Extract the [x, y] coordinate from the center of the cell holding the provided text.  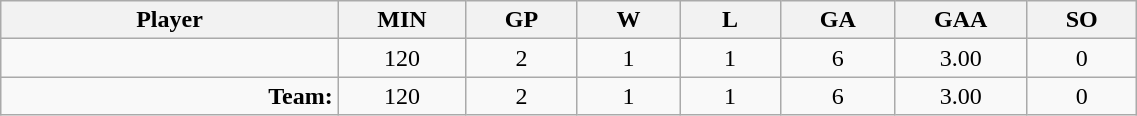
GA [838, 20]
Player [170, 20]
Team: [170, 96]
GAA [961, 20]
L [730, 20]
W [628, 20]
SO [1081, 20]
MIN [402, 20]
GP [522, 20]
